Pinpoint the cell where the given text exists, returning its [X, Y] midpoint coordinate. 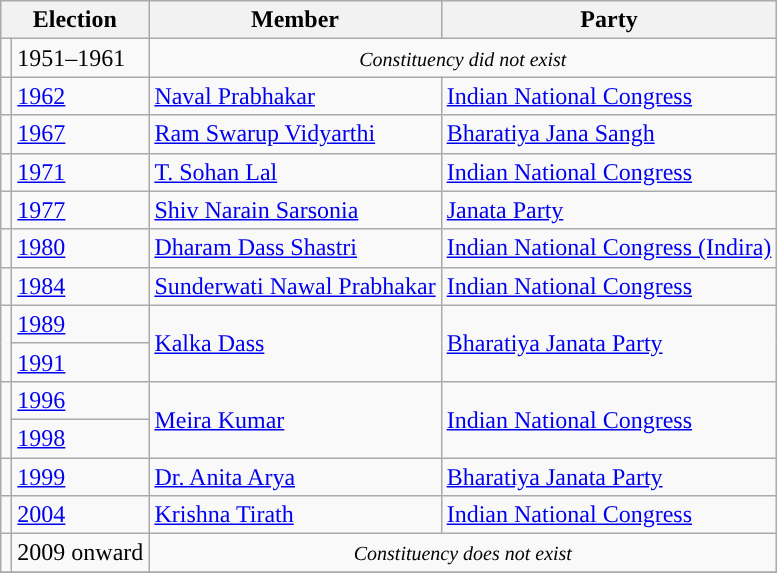
1962 [80, 96]
2009 onward [80, 553]
1998 [80, 438]
Constituency did not exist [463, 58]
Election [75, 20]
1996 [80, 400]
Constituency does not exist [463, 553]
1971 [80, 172]
Party [609, 20]
Janata Party [609, 210]
Kalka Dass [295, 343]
1967 [80, 134]
1984 [80, 286]
Bharatiya Jana Sangh [609, 134]
T. Sohan Lal [295, 172]
Shiv Narain Sarsonia [295, 210]
Dr. Anita Arya [295, 477]
Dharam Dass Shastri [295, 248]
Meira Kumar [295, 419]
Sunderwati Nawal Prabhakar [295, 286]
Member [295, 20]
Naval Prabhakar [295, 96]
Krishna Tirath [295, 515]
1951–1961 [80, 58]
1989 [80, 324]
1980 [80, 248]
1977 [80, 210]
1999 [80, 477]
Ram Swarup Vidyarthi [295, 134]
Indian National Congress (Indira) [609, 248]
2004 [80, 515]
1991 [80, 362]
